Output the (X, Y) coordinate of the center of the cell containing the given text.  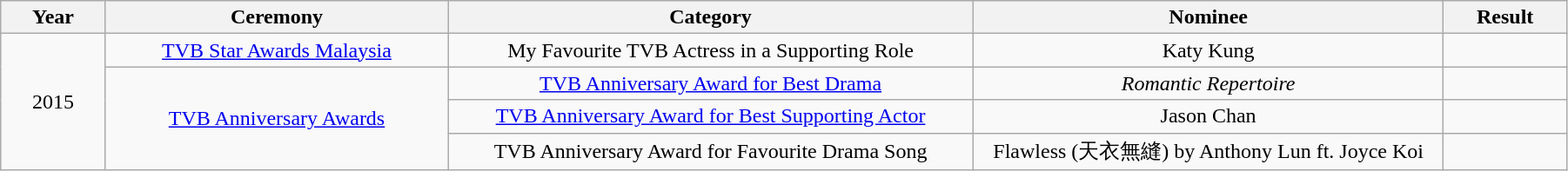
TVB Anniversary Award for Best Drama (711, 83)
2015 (53, 102)
Katy Kung (1208, 50)
Nominee (1208, 17)
Romantic Repertoire (1208, 83)
Jason Chan (1208, 116)
Ceremony (277, 17)
Year (53, 17)
My Favourite TVB Actress in a Supporting Role (711, 50)
TVB Star Awards Malaysia (277, 50)
TVB Anniversary Award for Best Supporting Actor (711, 116)
TVB Anniversary Award for Favourite Drama Song (711, 151)
Flawless (天衣無縫) by Anthony Lun ft. Joyce Koi (1208, 151)
Category (711, 17)
Result (1505, 17)
TVB Anniversary Awards (277, 118)
